Output the (x, y) coordinate of the center of the cell containing the given text.  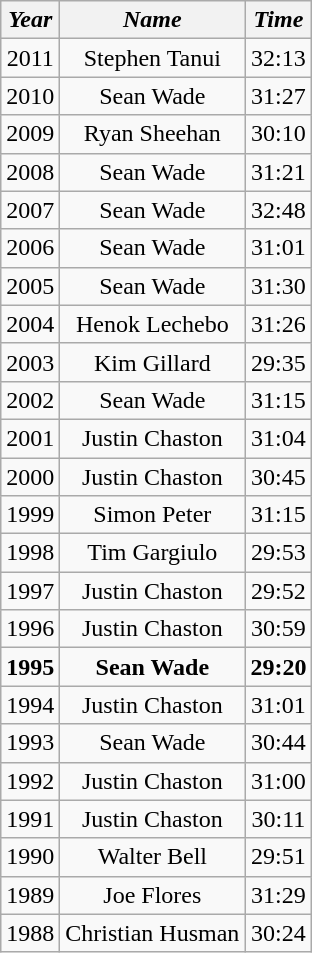
Ryan Sheehan (152, 134)
Henok Lechebo (152, 324)
29:20 (278, 667)
2007 (30, 210)
Simon Peter (152, 515)
2001 (30, 438)
1996 (30, 629)
30:44 (278, 743)
Year (30, 20)
1989 (30, 895)
Time (278, 20)
1991 (30, 819)
2011 (30, 58)
29:51 (278, 857)
Walter Bell (152, 857)
1993 (30, 743)
2000 (30, 477)
1999 (30, 515)
2009 (30, 134)
30:10 (278, 134)
Joe Flores (152, 895)
Tim Gargiulo (152, 553)
Kim Gillard (152, 362)
31:21 (278, 172)
Stephen Tanui (152, 58)
1998 (30, 553)
1990 (30, 857)
Name (152, 20)
32:48 (278, 210)
31:27 (278, 96)
2006 (30, 248)
30:45 (278, 477)
1992 (30, 781)
1997 (30, 591)
2002 (30, 400)
29:35 (278, 362)
29:53 (278, 553)
1995 (30, 667)
2010 (30, 96)
Christian Husman (152, 933)
31:00 (278, 781)
31:26 (278, 324)
2004 (30, 324)
30:59 (278, 629)
1988 (30, 933)
1994 (30, 705)
30:11 (278, 819)
31:30 (278, 286)
32:13 (278, 58)
2005 (30, 286)
31:29 (278, 895)
30:24 (278, 933)
2008 (30, 172)
2003 (30, 362)
29:52 (278, 591)
31:04 (278, 438)
